Return the (X, Y) coordinate for the center point of the cell that contains the specified text.  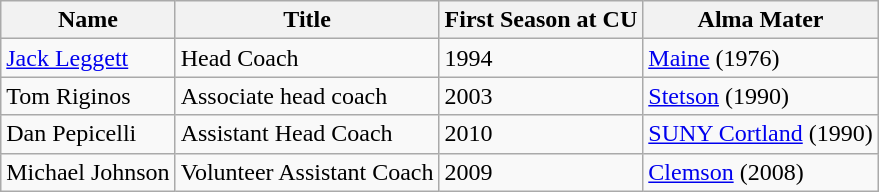
1994 (541, 58)
First Season at CU (541, 20)
2003 (541, 96)
SUNY Cortland (1990) (761, 134)
Volunteer Assistant Coach (307, 172)
Head Coach (307, 58)
Name (88, 20)
Associate head coach (307, 96)
Title (307, 20)
Michael Johnson (88, 172)
Stetson (1990) (761, 96)
2009 (541, 172)
Jack Leggett (88, 58)
Clemson (2008) (761, 172)
Assistant Head Coach (307, 134)
Alma Mater (761, 20)
2010 (541, 134)
Dan Pepicelli (88, 134)
Tom Riginos (88, 96)
Maine (1976) (761, 58)
